Capture the cell that displays the provided text and extract its [x, y] central coordinate. 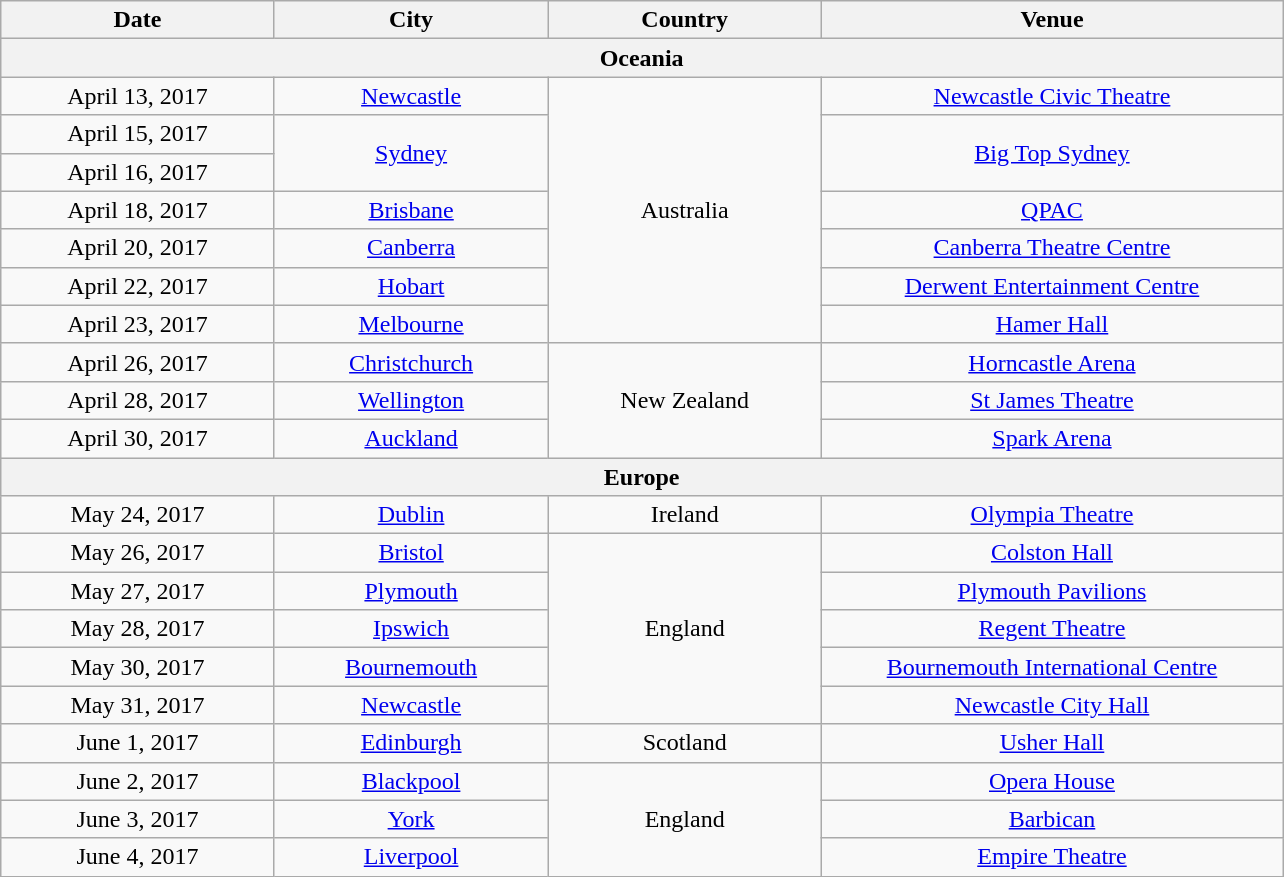
Canberra [411, 248]
June 2, 2017 [138, 781]
June 1, 2017 [138, 743]
City [411, 20]
Plymouth [411, 591]
Usher Hall [1052, 743]
April 13, 2017 [138, 96]
April 22, 2017 [138, 286]
Country [685, 20]
York [411, 819]
Newcastle Civic Theatre [1052, 96]
April 28, 2017 [138, 400]
Dublin [411, 515]
Horncastle Arena [1052, 362]
Brisbane [411, 210]
Date [138, 20]
May 30, 2017 [138, 667]
May 31, 2017 [138, 705]
Blackpool [411, 781]
Hamer Hall [1052, 324]
May 28, 2017 [138, 629]
Newcastle City Hall [1052, 705]
New Zealand [685, 400]
June 4, 2017 [138, 857]
Spark Arena [1052, 438]
May 26, 2017 [138, 553]
Scotland [685, 743]
Auckland [411, 438]
April 18, 2017 [138, 210]
Edinburgh [411, 743]
April 26, 2017 [138, 362]
Bristol [411, 553]
Canberra Theatre Centre [1052, 248]
May 24, 2017 [138, 515]
Oceania [642, 58]
May 27, 2017 [138, 591]
Sydney [411, 153]
Olympia Theatre [1052, 515]
St James Theatre [1052, 400]
Ireland [685, 515]
Melbourne [411, 324]
Derwent Entertainment Centre [1052, 286]
Bournemouth International Centre [1052, 667]
Australia [685, 210]
Wellington [411, 400]
April 30, 2017 [138, 438]
Bournemouth [411, 667]
April 20, 2017 [138, 248]
June 3, 2017 [138, 819]
Liverpool [411, 857]
Opera House [1052, 781]
Christchurch [411, 362]
Europe [642, 477]
April 16, 2017 [138, 172]
April 23, 2017 [138, 324]
Plymouth Pavilions [1052, 591]
Empire Theatre [1052, 857]
QPAC [1052, 210]
Barbican [1052, 819]
Big Top Sydney [1052, 153]
Ipswich [411, 629]
April 15, 2017 [138, 134]
Hobart [411, 286]
Colston Hall [1052, 553]
Regent Theatre [1052, 629]
Venue [1052, 20]
